Return [X, Y] of the center of cell containing provided text 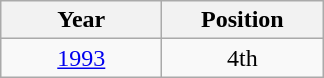
4th [242, 58]
Year [82, 20]
Position [242, 20]
1993 [82, 58]
